Return [X, Y] of the center of cell containing provided text 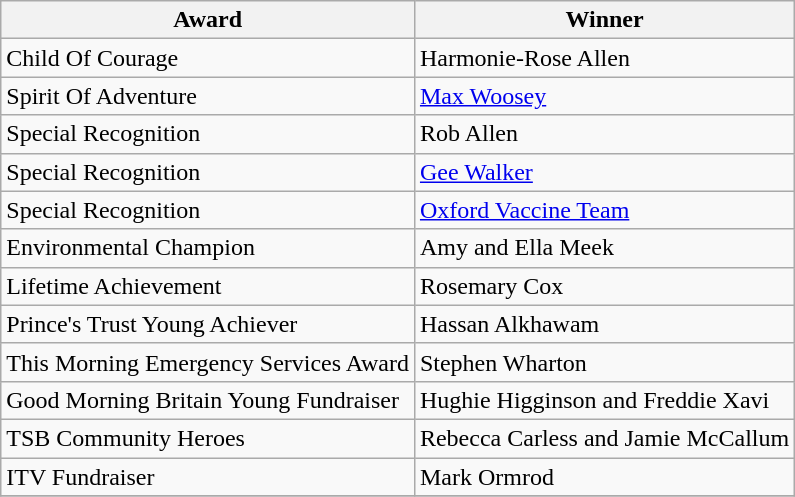
Award [208, 20]
Environmental Champion [208, 248]
Gee Walker [604, 172]
Harmonie-Rose Allen [604, 58]
TSB Community Heroes [208, 438]
Oxford Vaccine Team [604, 210]
Winner [604, 20]
Stephen Wharton [604, 362]
Rosemary Cox [604, 286]
This Morning Emergency Services Award [208, 362]
Rob Allen [604, 134]
Spirit Of Adventure [208, 96]
Prince's Trust Young Achiever [208, 324]
Rebecca Carless and Jamie McCallum [604, 438]
Hassan Alkhawam [604, 324]
Mark Ormrod [604, 477]
Amy and Ella Meek [604, 248]
Hughie Higginson and Freddie Xavi [604, 400]
Good Morning Britain Young Fundraiser [208, 400]
Lifetime Achievement [208, 286]
Max Woosey [604, 96]
Child Of Courage [208, 58]
ITV Fundraiser [208, 477]
